Extract the (X, Y) coordinate from the center of the cell holding the provided text.  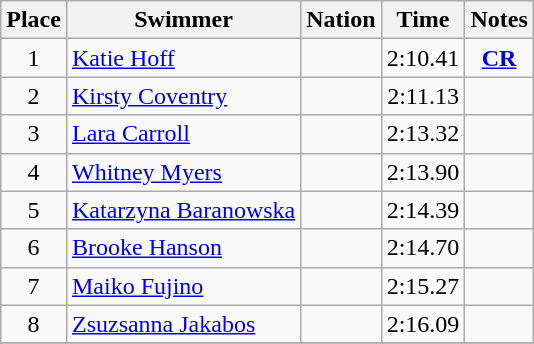
2:16.09 (423, 324)
2:13.90 (423, 172)
Swimmer (183, 20)
Katie Hoff (183, 58)
2:13.32 (423, 134)
Katarzyna Baranowska (183, 210)
Brooke Hanson (183, 248)
Time (423, 20)
Nation (341, 20)
2:11.13 (423, 96)
2:10.41 (423, 58)
Whitney Myers (183, 172)
2 (34, 96)
5 (34, 210)
Zsuzsanna Jakabos (183, 324)
CR (499, 58)
Lara Carroll (183, 134)
2:14.70 (423, 248)
3 (34, 134)
1 (34, 58)
2:14.39 (423, 210)
Place (34, 20)
Maiko Fujino (183, 286)
Kirsty Coventry (183, 96)
4 (34, 172)
Notes (499, 20)
6 (34, 248)
7 (34, 286)
8 (34, 324)
2:15.27 (423, 286)
